Scan for the cell matching the given text and deliver its [X, Y] coordinate at center. 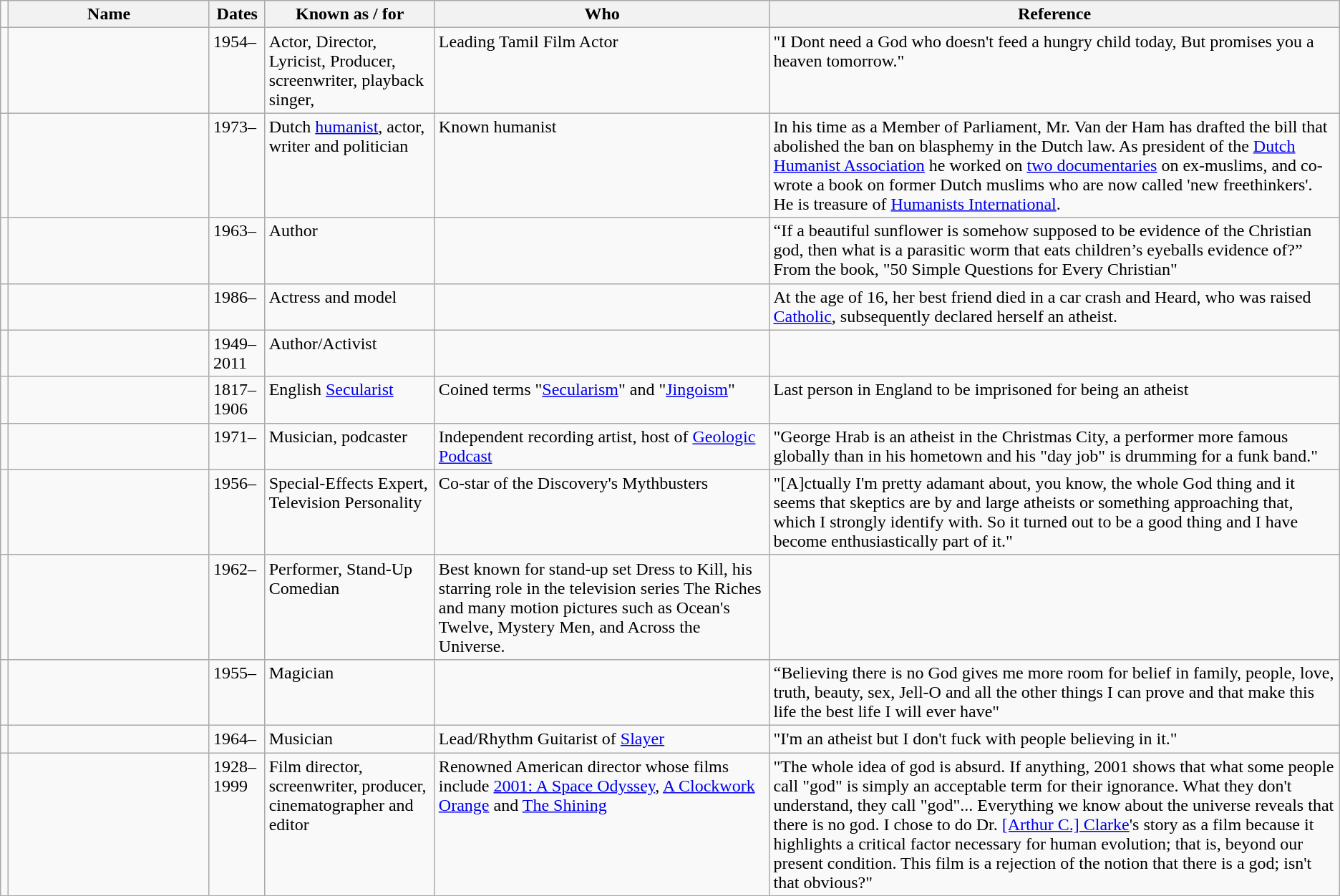
Known as / for [349, 14]
Dates [237, 14]
Independent recording artist, host of Geologic Podcast [602, 447]
Actor, Director, Lyricist, Producer, screenwriter, playback singer, [349, 70]
Author [349, 250]
Reference [1054, 14]
1971– [237, 447]
Dutch humanist, actor, writer and politician [349, 165]
At the age of 16, her best friend died in a car crash and Heard, who was raised Catholic, subsequently declared herself an atheist. [1054, 306]
Film director, screenwriter, producer, cinematographer and editor [349, 824]
Renowned American director whose films include 2001: A Space Odyssey, A Clockwork Orange and The Shining [602, 824]
Leading Tamil Film Actor [602, 70]
Who [602, 14]
Magician [349, 692]
Special-Effects Expert, Television Personality [349, 512]
Performer, Stand-Up Comedian [349, 607]
Name [109, 14]
Coined terms "Secularism" and "Jingoism" [602, 399]
Actress and model [349, 306]
1962– [237, 607]
1973– [237, 165]
Lead/Rhythm Guitarist of Slayer [602, 739]
Author/Activist [349, 354]
1817–1906 [237, 399]
Last person in England to be imprisoned for being an atheist [1054, 399]
1986– [237, 306]
1964– [237, 739]
1928–1999 [237, 824]
Co-star of the Discovery's Mythbusters [602, 512]
English Secularist [349, 399]
1949–2011 [237, 354]
1954– [237, 70]
Musician, podcaster [349, 447]
1956– [237, 512]
"I Dont need a God who doesn't feed a hungry child today, But promises you a heaven tomorrow." [1054, 70]
"I'm an atheist but I don't fuck with people believing in it." [1054, 739]
1955– [237, 692]
Known humanist [602, 165]
1963– [237, 250]
Musician [349, 739]
